Determine the [X, Y] coordinate at the center of the cell enclosing the given text.  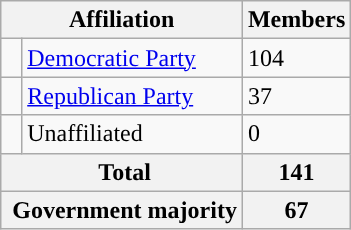
141 [296, 172]
Members [296, 20]
Total [122, 172]
104 [296, 58]
0 [296, 134]
Affiliation [122, 20]
37 [296, 96]
Democratic Party [132, 58]
67 [296, 210]
Unaffiliated [132, 134]
Republican Party [132, 96]
Government majority [122, 210]
